Locate the cell with the specified text and output its (x, y) center coordinate. 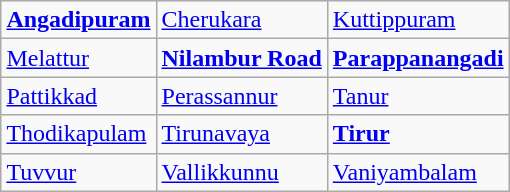
Angadipuram (78, 20)
Melattur (78, 58)
Thodikapulam (78, 134)
Perassannur (242, 96)
Tirur (418, 134)
Cherukara (242, 20)
Pattikkad (78, 96)
Vallikkunnu (242, 172)
Vaniyambalam (418, 172)
Tanur (418, 96)
Kuttippuram (418, 20)
Parappanangadi (418, 58)
Tuvvur (78, 172)
Tirunavaya (242, 134)
Nilambur Road (242, 58)
